Extract the (X, Y) coordinate from the center of the cell holding the provided text.  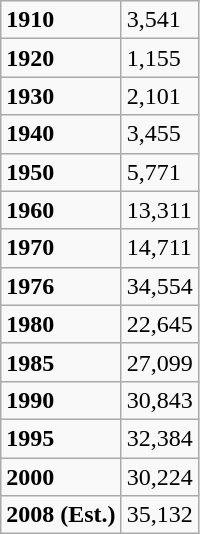
1940 (61, 134)
27,099 (160, 362)
1,155 (160, 58)
32,384 (160, 438)
35,132 (160, 515)
34,554 (160, 286)
1930 (61, 96)
2000 (61, 477)
1980 (61, 324)
30,843 (160, 400)
3,455 (160, 134)
1910 (61, 20)
2,101 (160, 96)
1990 (61, 400)
22,645 (160, 324)
3,541 (160, 20)
2008 (Est.) (61, 515)
1976 (61, 286)
1985 (61, 362)
30,224 (160, 477)
14,711 (160, 248)
5,771 (160, 172)
13,311 (160, 210)
1950 (61, 172)
1970 (61, 248)
1920 (61, 58)
1960 (61, 210)
1995 (61, 438)
